Find where the given text appears and provide that cell's center as [X, Y] coordinate. 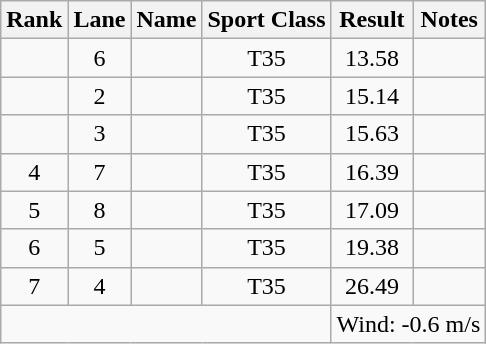
Notes [450, 20]
17.09 [372, 210]
15.63 [372, 134]
Rank [34, 20]
16.39 [372, 172]
15.14 [372, 96]
13.58 [372, 58]
3 [100, 134]
26.49 [372, 286]
Name [166, 20]
Lane [100, 20]
19.38 [372, 248]
Result [372, 20]
Wind: -0.6 m/s [408, 324]
8 [100, 210]
2 [100, 96]
Sport Class [266, 20]
